Extract the (x, y) coordinate from the center of the cell holding the provided text.  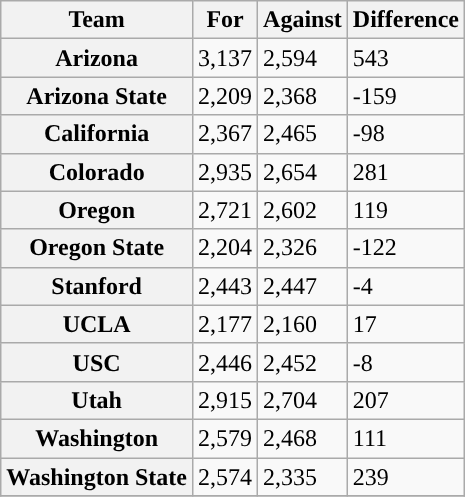
2,177 (226, 324)
-159 (406, 96)
Colorado (97, 172)
2,446 (226, 362)
2,602 (303, 210)
2,465 (303, 134)
3,137 (226, 58)
Arizona (97, 58)
2,452 (303, 362)
-4 (406, 286)
Team (97, 20)
2,935 (226, 172)
For (226, 20)
2,594 (303, 58)
USC (97, 362)
2,326 (303, 248)
543 (406, 58)
2,468 (303, 438)
2,915 (226, 400)
2,574 (226, 477)
2,204 (226, 248)
Against (303, 20)
2,654 (303, 172)
Oregon State (97, 248)
111 (406, 438)
California (97, 134)
2,704 (303, 400)
2,721 (226, 210)
Arizona State (97, 96)
281 (406, 172)
2,447 (303, 286)
-98 (406, 134)
-8 (406, 362)
2,579 (226, 438)
239 (406, 477)
Oregon (97, 210)
Stanford (97, 286)
2,209 (226, 96)
2,367 (226, 134)
Utah (97, 400)
119 (406, 210)
Washington State (97, 477)
UCLA (97, 324)
17 (406, 324)
2,335 (303, 477)
Difference (406, 20)
2,368 (303, 96)
-122 (406, 248)
Washington (97, 438)
207 (406, 400)
2,443 (226, 286)
2,160 (303, 324)
